Capture the cell that displays the provided text and extract its [x, y] central coordinate. 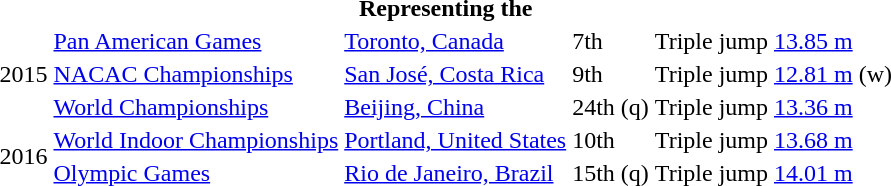
Toronto, Canada [456, 41]
Pan American Games [196, 41]
San José, Costa Rica [456, 74]
Beijing, China [456, 107]
9th [611, 74]
24th (q) [611, 107]
10th [611, 140]
7th [611, 41]
World Championships [196, 107]
Portland, United States [456, 140]
NACAC Championships [196, 74]
World Indoor Championships [196, 140]
